From the cell containing the given text, extract its center point as [x, y] coordinate. 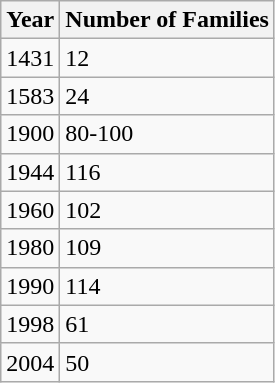
Number of Families [168, 20]
1980 [30, 248]
102 [168, 210]
1900 [30, 134]
1583 [30, 96]
1990 [30, 286]
Year [30, 20]
109 [168, 248]
61 [168, 324]
50 [168, 362]
24 [168, 96]
114 [168, 286]
1998 [30, 324]
2004 [30, 362]
12 [168, 58]
1960 [30, 210]
116 [168, 172]
1431 [30, 58]
80-100 [168, 134]
1944 [30, 172]
